Capture the cell that displays the provided text and extract its (X, Y) central coordinate. 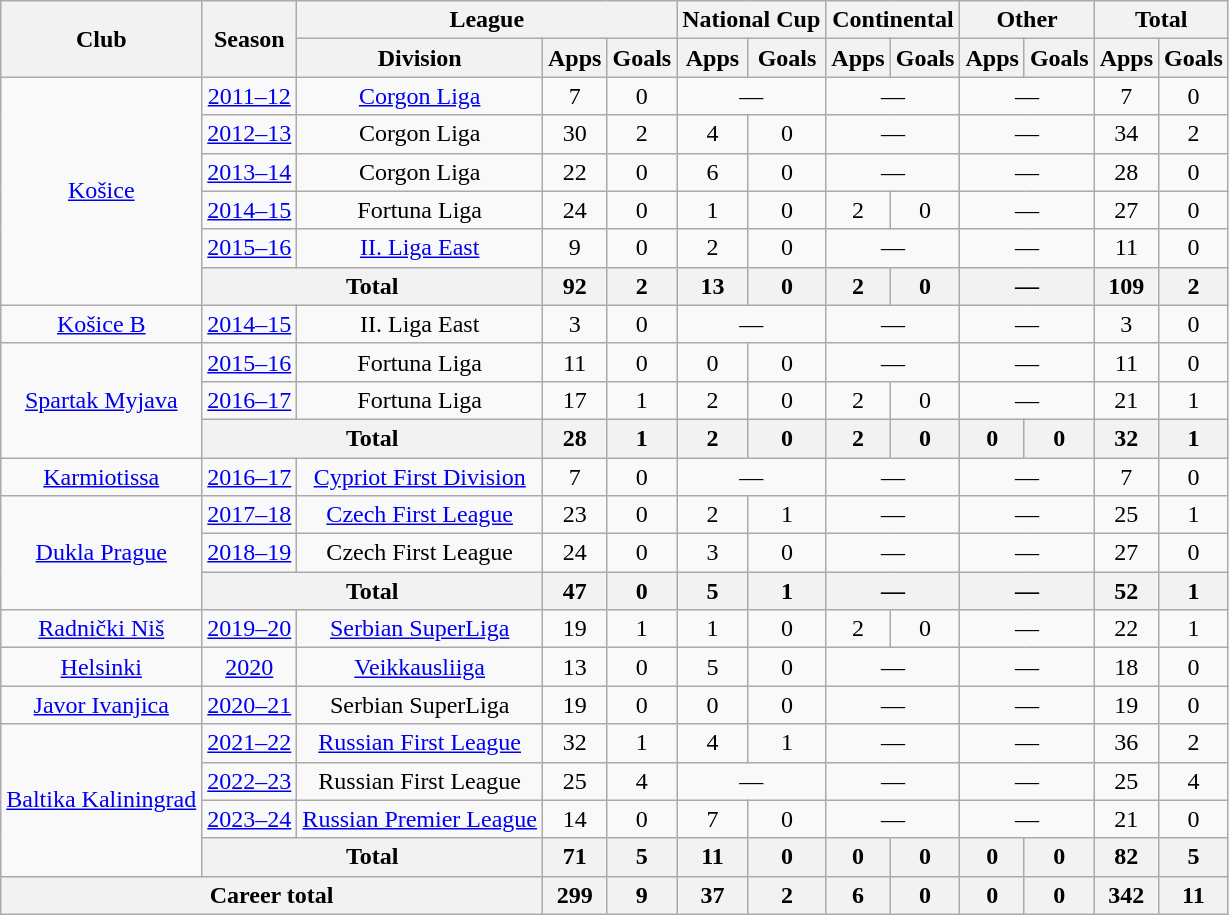
37 (713, 895)
2021–22 (250, 743)
2018–19 (250, 553)
18 (1126, 667)
Cypriot First Division (420, 477)
2022–23 (250, 781)
Russian Premier League (420, 819)
Division (420, 58)
Spartak Myjava (102, 400)
Dukla Prague (102, 553)
36 (1126, 743)
Radnički Niš (102, 629)
30 (575, 134)
82 (1126, 857)
14 (575, 819)
109 (1126, 286)
23 (575, 515)
34 (1126, 134)
2012–13 (250, 134)
71 (575, 857)
National Cup (752, 20)
2020 (250, 667)
Other (1027, 20)
Košice B (102, 324)
299 (575, 895)
2020–21 (250, 705)
Club (102, 39)
Javor Ivanjica (102, 705)
2011–12 (250, 96)
342 (1126, 895)
League (487, 20)
Karmiotissa (102, 477)
2019–20 (250, 629)
Baltika Kaliningrad (102, 800)
2023–24 (250, 819)
Helsinki (102, 667)
2017–18 (250, 515)
Career total (272, 895)
Season (250, 39)
Veikkausliiga (420, 667)
92 (575, 286)
52 (1126, 591)
Continental (893, 20)
Košice (102, 191)
47 (575, 591)
2013–14 (250, 172)
17 (575, 400)
